Extract the (x, y) coordinate from the center of the cell holding the provided text.  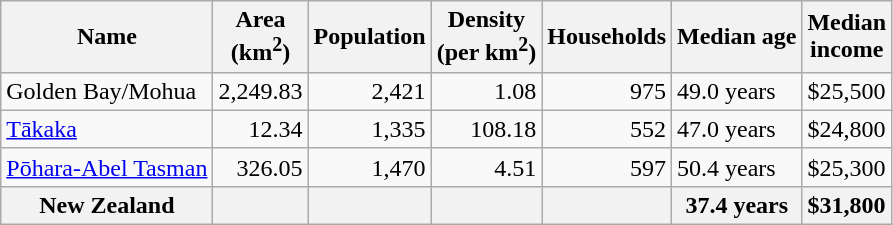
Tākaka (107, 129)
108.18 (486, 129)
Medianincome (847, 37)
New Zealand (107, 205)
1,470 (370, 167)
Name (107, 37)
2,421 (370, 91)
2,249.83 (260, 91)
Golden Bay/Mohua (107, 91)
49.0 years (737, 91)
$24,800 (847, 129)
Area(km2) (260, 37)
975 (607, 91)
Population (370, 37)
4.51 (486, 167)
326.05 (260, 167)
1.08 (486, 91)
Households (607, 37)
Pōhara-Abel Tasman (107, 167)
50.4 years (737, 167)
1,335 (370, 129)
$25,300 (847, 167)
$25,500 (847, 91)
$31,800 (847, 205)
37.4 years (737, 205)
552 (607, 129)
597 (607, 167)
47.0 years (737, 129)
12.34 (260, 129)
Median age (737, 37)
Density(per km2) (486, 37)
